Detect which cell encompasses the target text, then output its [X, Y] center coordinate. 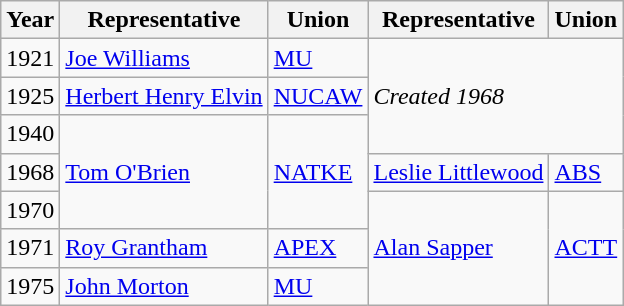
1975 [30, 286]
APEX [318, 248]
John Morton [164, 286]
Leslie Littlewood [458, 172]
1968 [30, 172]
NATKE [318, 172]
Created 1968 [496, 96]
1971 [30, 248]
Year [30, 20]
ABS [586, 172]
NUCAW [318, 96]
Tom O'Brien [164, 172]
ACTT [586, 248]
1940 [30, 134]
1970 [30, 210]
1921 [30, 58]
Roy Grantham [164, 248]
Joe Williams [164, 58]
1925 [30, 96]
Alan Sapper [458, 248]
Herbert Henry Elvin [164, 96]
